Provide the (X, Y) coordinate of the cell's center where the given text is located.  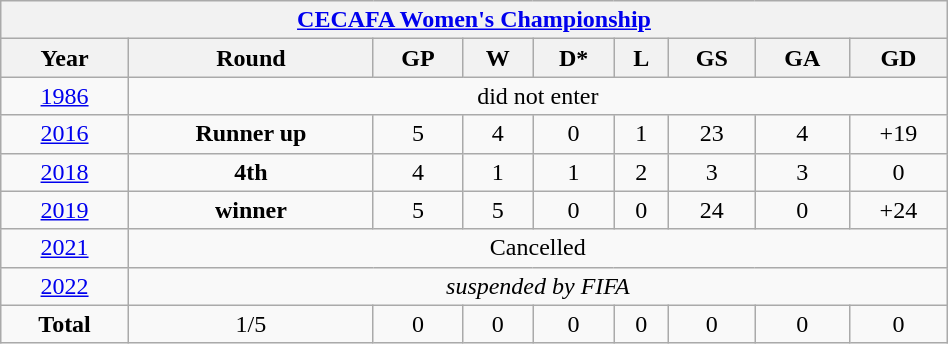
24 (712, 210)
Runner up (250, 134)
2 (641, 172)
GP (418, 58)
did not enter (538, 96)
Year (65, 58)
2016 (65, 134)
GS (712, 58)
CECAFA Women's Championship (474, 20)
+19 (899, 134)
GD (899, 58)
23 (712, 134)
L (641, 58)
2022 (65, 286)
1986 (65, 96)
GA (802, 58)
Total (65, 324)
2018 (65, 172)
+24 (899, 210)
suspended by FIFA (538, 286)
4th (250, 172)
Round (250, 58)
Cancelled (538, 248)
W (498, 58)
winner (250, 210)
2021 (65, 248)
D* (574, 58)
1/5 (250, 324)
2019 (65, 210)
